Return the [X, Y] coordinate for the center point of the cell that contains the specified text.  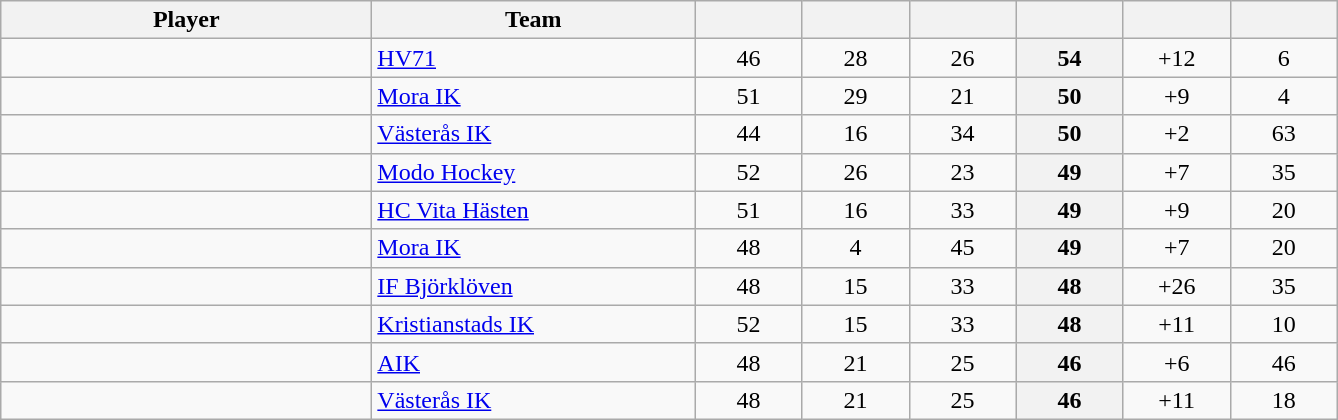
18 [1284, 400]
AIK [534, 362]
Team [534, 20]
44 [748, 134]
29 [856, 96]
10 [1284, 324]
+2 [1176, 134]
Kristianstads IK [534, 324]
23 [962, 172]
IF Björklöven [534, 286]
28 [856, 58]
+26 [1176, 286]
54 [1070, 58]
+6 [1176, 362]
Player [186, 20]
63 [1284, 134]
HC Vita Hästen [534, 210]
45 [962, 248]
6 [1284, 58]
34 [962, 134]
HV71 [534, 58]
+12 [1176, 58]
Modo Hockey [534, 172]
